Locate the cell with the specified text and output its (X, Y) center coordinate. 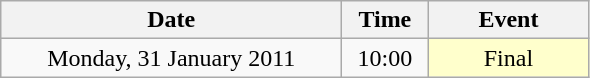
Monday, 31 January 2011 (172, 58)
Final (508, 58)
Date (172, 20)
Time (385, 20)
Event (508, 20)
10:00 (385, 58)
